Identify which cell holds the provided text, then report its [X, Y] central coordinate. 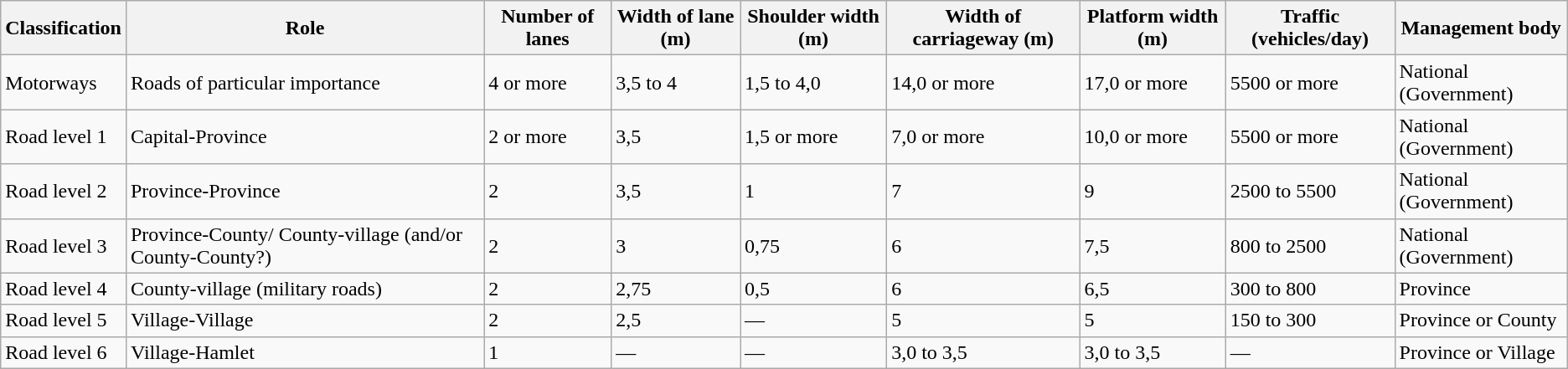
Province-Province [305, 191]
Capital-Province [305, 137]
Village-Village [305, 320]
Province [1481, 289]
4 or more [548, 82]
3 [676, 246]
7 [983, 191]
6,5 [1153, 289]
0,5 [814, 289]
9 [1153, 191]
Platform width (m) [1153, 28]
Classification [64, 28]
Road level 2 [64, 191]
Road level 5 [64, 320]
Village-Hamlet [305, 352]
Road level 3 [64, 246]
Roads of particular importance [305, 82]
Management body [1481, 28]
County-village (military roads) [305, 289]
Shoulder width (m) [814, 28]
Traffic (vehicles/day) [1310, 28]
Motorways [64, 82]
Province-County/ County-village (and/or County-County?) [305, 246]
2 or more [548, 137]
Province or Village [1481, 352]
Province or County [1481, 320]
2500 to 5500 [1310, 191]
800 to 2500 [1310, 246]
2,5 [676, 320]
3,5 to 4 [676, 82]
1,5 to 4,0 [814, 82]
300 to 800 [1310, 289]
10,0 or more [1153, 137]
150 to 300 [1310, 320]
14,0 or more [983, 82]
17,0 or more [1153, 82]
7,0 or more [983, 137]
Width of lane (m) [676, 28]
1,5 or more [814, 137]
Number of lanes [548, 28]
Road level 4 [64, 289]
Width of carriageway (m) [983, 28]
7,5 [1153, 246]
Road level 1 [64, 137]
2,75 [676, 289]
Role [305, 28]
Road level 6 [64, 352]
0,75 [814, 246]
